Output the [x, y] coordinate of the center of the cell containing the given text.  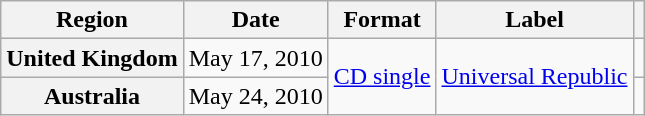
Universal Republic [534, 77]
Australia [92, 96]
United Kingdom [92, 58]
Date [256, 20]
Format [382, 20]
May 17, 2010 [256, 58]
Region [92, 20]
Label [534, 20]
May 24, 2010 [256, 96]
CD single [382, 77]
